Find where the given text appears and provide that cell's center as (x, y) coordinate. 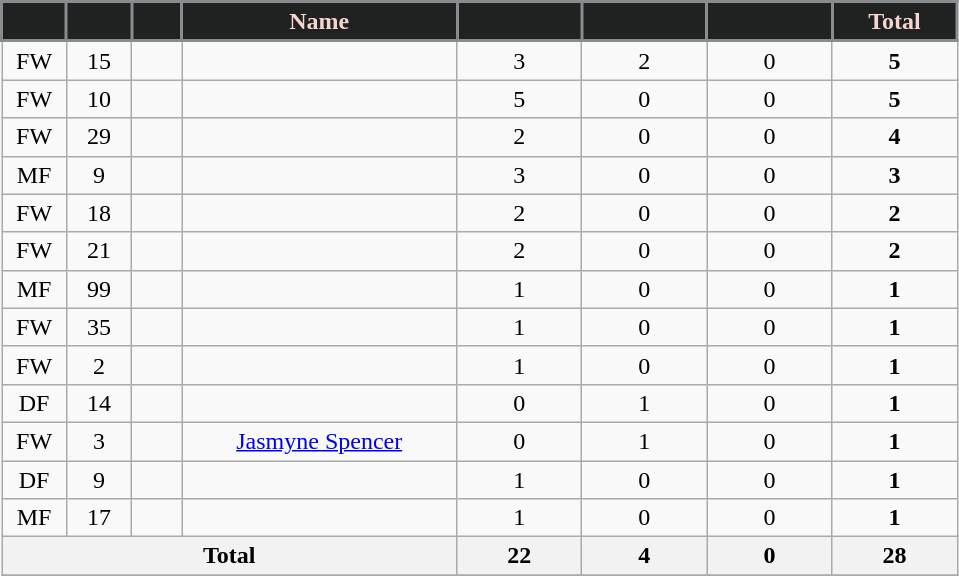
21 (100, 251)
17 (100, 518)
14 (100, 403)
99 (100, 289)
Jasmyne Spencer (320, 441)
28 (894, 556)
35 (100, 327)
29 (100, 137)
15 (100, 60)
10 (100, 99)
18 (100, 213)
22 (520, 556)
Name (320, 22)
